Pinpoint the cell where the given text exists, returning its [x, y] midpoint coordinate. 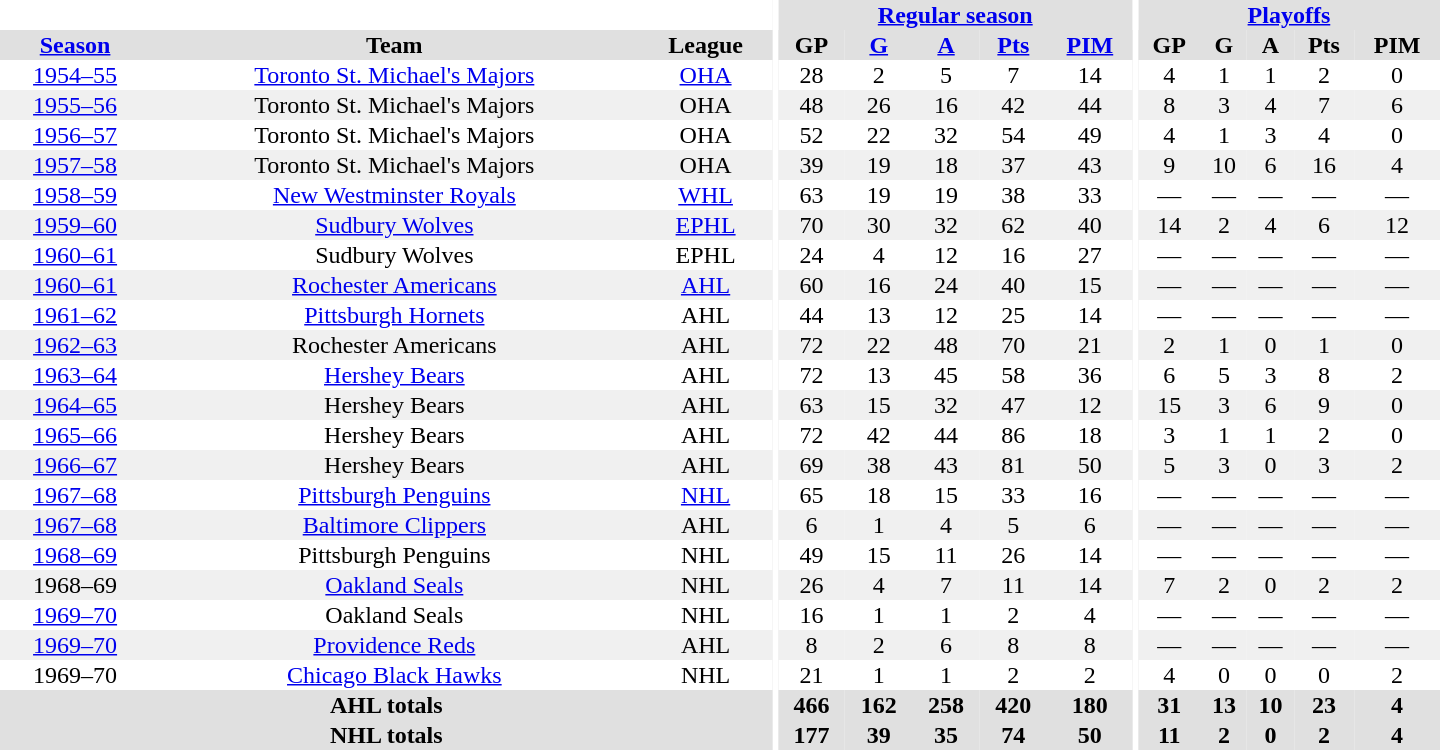
86 [1014, 435]
58 [1014, 375]
WHL [706, 195]
65 [812, 495]
Baltimore Clippers [394, 525]
258 [946, 705]
28 [812, 75]
1958–59 [75, 195]
1957–58 [75, 165]
52 [812, 135]
1959–60 [75, 225]
Playoffs [1289, 15]
177 [812, 735]
25 [1014, 315]
420 [1014, 705]
36 [1090, 375]
Regular season [956, 15]
162 [878, 705]
180 [1090, 705]
27 [1090, 255]
1965–66 [75, 435]
60 [812, 285]
1956–57 [75, 135]
31 [1170, 705]
League [706, 45]
1954–55 [75, 75]
47 [1014, 405]
AHL totals [386, 705]
69 [812, 465]
1955–56 [75, 105]
23 [1324, 705]
Season [75, 45]
Chicago Black Hawks [394, 675]
Team [394, 45]
1963–64 [75, 375]
35 [946, 735]
1961–62 [75, 315]
NHL totals [386, 735]
1964–65 [75, 405]
1962–63 [75, 345]
Pittsburgh Hornets [394, 315]
54 [1014, 135]
New Westminster Royals [394, 195]
Providence Reds [394, 645]
81 [1014, 465]
45 [946, 375]
62 [1014, 225]
30 [878, 225]
466 [812, 705]
1966–67 [75, 465]
74 [1014, 735]
37 [1014, 165]
